Extract the [X, Y] coordinate from the center of the cell holding the provided text.  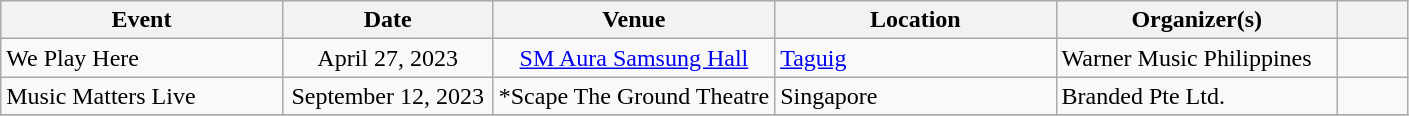
April 27, 2023 [388, 58]
Warner Music Philippines [1196, 58]
Location [916, 20]
Organizer(s) [1196, 20]
Music Matters Live [142, 96]
We Play Here [142, 58]
Date [388, 20]
Singapore [916, 96]
Branded Pte Ltd. [1196, 96]
Venue [634, 20]
*Scape The Ground Theatre [634, 96]
Event [142, 20]
September 12, 2023 [388, 96]
SM Aura Samsung Hall [634, 58]
Taguig [916, 58]
